Return [X, Y] of the center of cell containing provided text 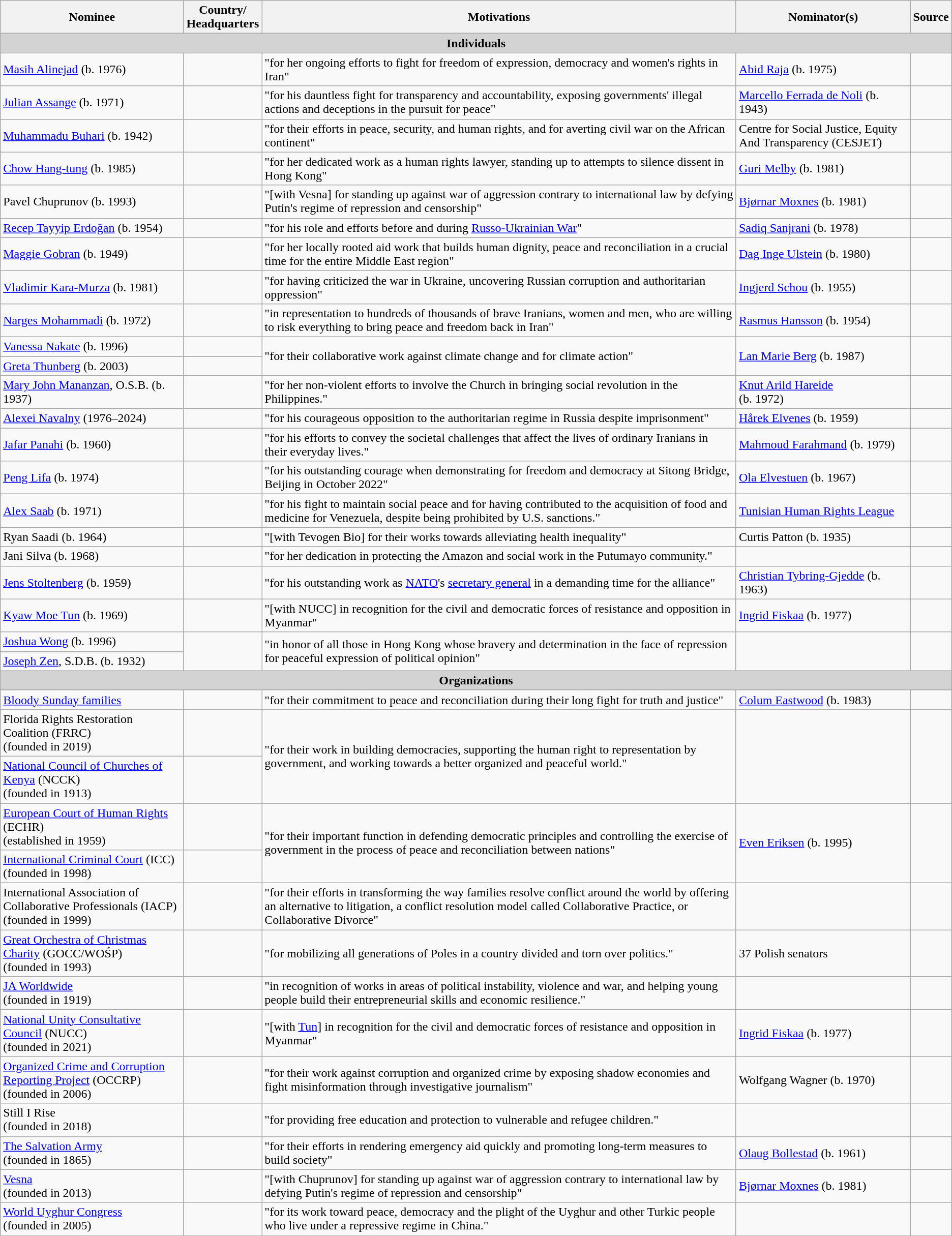
"for her dedicated work as a human rights lawyer, standing up to attempts to silence dissent in Hong Kong" [499, 169]
European Court of Human Rights (ECHR)(established in 1959) [92, 827]
Ola Elvestuen (b. 1967) [823, 478]
37 Polish senators [823, 953]
Wolfgang Wagner (b. 1970) [823, 1080]
Jafar Panahi (b. 1960) [92, 444]
"[with Chuprunov] for standing up against war of aggression contrary to international law by defying Putin's regime of repression and censorship" [499, 1186]
Maggie Gobran (b. 1949) [92, 254]
Peng Lifa (b. 1974) [92, 478]
National Council of Churches of Kenya (NCCK) (founded in 1913) [92, 779]
Individuals [476, 43]
"for his efforts to convey the societal challenges that affect the lives of ordinary Iranians in their everyday lives." [499, 444]
Motivations [499, 17]
Chow Hang-tung (b. 1985) [92, 169]
Mary John Mananzan, O.S.B. (b. 1937) [92, 393]
"for mobilizing all generations of Poles in a country divided and torn over politics." [499, 953]
Jens Stoltenberg (b. 1959) [92, 583]
"for her ongoing efforts to fight for freedom of expression, democracy and women's rights in Iran" [499, 69]
Source [931, 17]
Guri Melby (b. 1981) [823, 169]
Jani Silva (b. 1968) [92, 556]
"in honor of all those in Hong Kong whose bravery and determination in the face of repression for peaceful expression of political opinion" [499, 651]
Lan Marie Berg (b. 1987) [823, 356]
"for his dauntless fight for transparency and accountability, exposing governments' illegal actions and deceptions in the pursuit for peace" [499, 103]
Greta Thunberg (b. 2003) [92, 366]
Centre for Social Justice, Equity And Transparency (CESJET) [823, 135]
Joshua Wong (b. 1996) [92, 642]
Julian Assange (b. 1971) [92, 103]
Vladimir Kara-Murza (b. 1981) [92, 287]
Alex Saab (b. 1971) [92, 510]
Still I Rise(founded in 2018) [92, 1120]
Curtis Patton (b. 1935) [823, 537]
Abid Raja (b. 1975) [823, 69]
Rasmus Hansson (b. 1954) [823, 320]
Mahmoud Farahmand (b. 1979) [823, 444]
Even Eriksen (b. 1995) [823, 843]
Marcello Ferrada de Noli (b. 1943) [823, 103]
Nominator(s) [823, 17]
The Salvation Army (founded in 1865) [92, 1153]
"for his outstanding work as NATO's secretary general in a demanding time for the alliance" [499, 583]
Sadiq Sanjrani (b. 1978) [823, 228]
"for his outstanding courage when demonstrating for freedom and democracy at Sitong Bridge, Beijing in October 2022" [499, 478]
Colum Eastwood (b. 1983) [823, 700]
Florida Rights Restoration Coalition (FRRC)(founded in 2019) [92, 733]
Dag Inge Ulstein (b. 1980) [823, 254]
Christian Tybring-Gjedde (b. 1963) [823, 583]
"[with NUCC] in recognition for the civil and democratic forces of resistance and opposition in Myanmar" [499, 615]
World Uyghur Congress (founded in 2005) [92, 1219]
"for providing free education and protection to vulnerable and refugee children." [499, 1120]
"for their commitment to peace and reconciliation during their long fight for truth and justice" [499, 700]
International Association of Collaborative Professionals (IACP) (founded in 1999) [92, 907]
Knut Arild Hareide (b. 1972) [823, 393]
"[with Vesna] for standing up against war of aggression contrary to international law by defying Putin's regime of repression and censorship" [499, 201]
Ingjerd Schou (b. 1955) [823, 287]
Joseph Zen, S.D.B. (b. 1932) [92, 661]
Country/Headquarters [223, 17]
Organized Crime and Corruption Reporting Project (OCCRP)(founded in 2006) [92, 1080]
Ryan Saadi (b. 1964) [92, 537]
"for their efforts in rendering emergency aid quickly and promoting long-term measures to build society" [499, 1153]
Organizations [476, 680]
Narges Mohammadi (b. 1972) [92, 320]
International Criminal Court (ICC)(founded in 1998) [92, 866]
"for their collaborative work against climate change and for climate action" [499, 356]
"for their efforts in peace, security, and human rights, and for averting civil war on the African continent" [499, 135]
Olaug Bollestad (b. 1961) [823, 1153]
"[with Tun] in recognition for the civil and democratic forces of resistance and opposition in Myanmar" [499, 1033]
Masih Alinejad (b. 1976) [92, 69]
National Unity Consultative Council (NUCC)(founded in 2021) [92, 1033]
"for his courageous opposition to the authoritarian regime in Russia despite imprisonment" [499, 418]
JA Worldwide (founded in 1919) [92, 993]
Bloody Sunday families [92, 700]
"for his role and efforts before and during Russo-Ukrainian War" [499, 228]
Tunisian Human Rights League [823, 510]
Recep Tayyip Erdoğan (b. 1954) [92, 228]
"for its work toward peace, democracy and the plight of the Uyghur and other Turkic people who live under a repressive regime in China." [499, 1219]
Great Orchestra of Christmas Charity (GOCC/WOŚP)(founded in 1993) [92, 953]
"for having criticized the war in Ukraine, uncovering Russian corruption and authoritarian oppression" [499, 287]
"for her locally rooted aid work that builds human dignity, peace and reconciliation in a crucial time for the entire Middle East region" [499, 254]
"for her non-violent efforts to involve the Church in bringing social revolution in the Philippines." [499, 393]
Vanessa Nakate (b. 1996) [92, 346]
Vesna(founded in 2013) [92, 1186]
"for their work against corruption and organized crime by exposing shadow economies and fight misinformation through investigative journalism" [499, 1080]
Muhammadu Buhari (b. 1942) [92, 135]
Nominee [92, 17]
"[with Tevogen Bio] for their works towards alleviating health inequality" [499, 537]
"for her dedication in protecting the Amazon and social work in the Putumayo community." [499, 556]
Pavel Chuprunov (b. 1993) [92, 201]
Hårek Elvenes (b. 1959) [823, 418]
Kyaw Moe Tun (b. 1969) [92, 615]
Alexei Navalny (1976–2024) [92, 418]
